Identify which cell holds the provided text, then report its (X, Y) central coordinate. 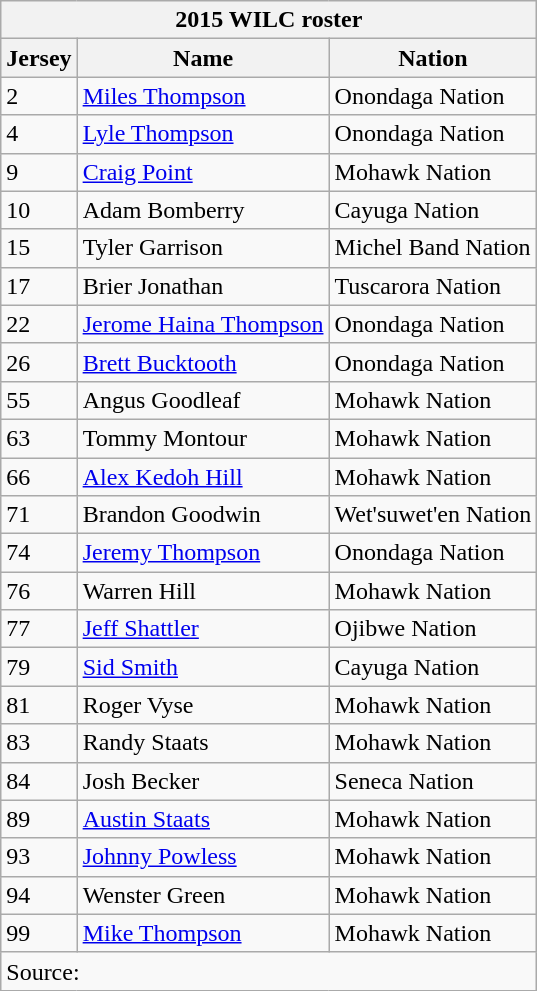
79 (39, 667)
26 (39, 362)
Lyle Thompson (203, 134)
Tuscarora Nation (433, 286)
10 (39, 210)
Johnny Powless (203, 857)
Jerome Haina Thompson (203, 324)
Angus Goodleaf (203, 400)
Jeff Shattler (203, 629)
Sid Smith (203, 667)
55 (39, 400)
77 (39, 629)
Brett Bucktooth (203, 362)
Alex Kedoh Hill (203, 477)
Randy Staats (203, 743)
81 (39, 705)
2015 WILC roster (269, 20)
Mike Thompson (203, 933)
Craig Point (203, 172)
Tyler Garrison (203, 248)
Brandon Goodwin (203, 515)
Source: (269, 971)
Roger Vyse (203, 705)
4 (39, 134)
Wenster Green (203, 895)
Nation (433, 58)
Brier Jonathan (203, 286)
Jersey (39, 58)
93 (39, 857)
94 (39, 895)
63 (39, 438)
99 (39, 933)
2 (39, 96)
22 (39, 324)
74 (39, 553)
Miles Thompson (203, 96)
Tommy Montour (203, 438)
83 (39, 743)
Adam Bomberry (203, 210)
Seneca Nation (433, 781)
Name (203, 58)
Josh Becker (203, 781)
76 (39, 591)
66 (39, 477)
Warren Hill (203, 591)
Austin Staats (203, 819)
15 (39, 248)
Michel Band Nation (433, 248)
Jeremy Thompson (203, 553)
71 (39, 515)
Ojibwe Nation (433, 629)
17 (39, 286)
9 (39, 172)
89 (39, 819)
84 (39, 781)
Wet'suwet'en Nation (433, 515)
